Extract the [x, y] coordinate from the center of the cell holding the provided text.  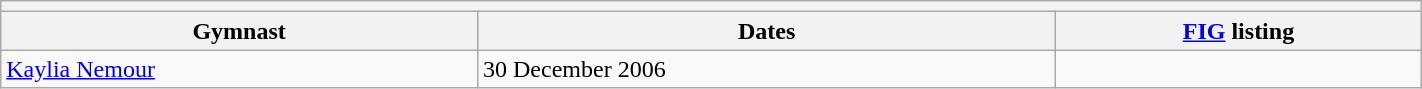
Dates [766, 31]
30 December 2006 [766, 69]
Gymnast [240, 31]
Kaylia Nemour [240, 69]
FIG listing [1239, 31]
